Determine the (X, Y) coordinate at the center of the cell enclosing the given text.  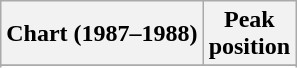
Chart (1987–1988) (102, 34)
Peakposition (249, 34)
